Search for the cell housing the specified text and yield its [X, Y] center coordinate. 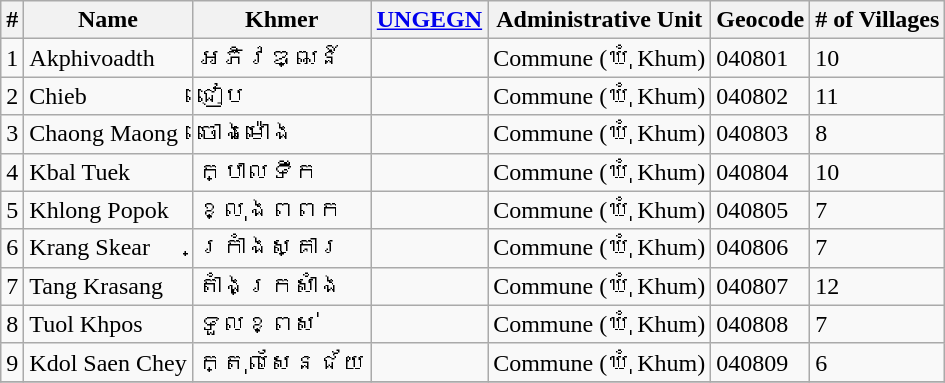
ក្តុលសែនជ័យ [282, 362]
Name [108, 20]
អភិវឌ្ឍន៍ [282, 58]
# of Villages [878, 20]
040807 [760, 286]
040808 [760, 324]
ក្រាំងស្គារ [282, 248]
040809 [760, 362]
Administrative Unit [600, 20]
Khmer [282, 20]
040805 [760, 210]
Chaong Maong [108, 134]
1 [12, 58]
4 [12, 172]
Akphivoadth [108, 58]
Tang Krasang [108, 286]
040802 [760, 96]
040801 [760, 58]
Geocode [760, 20]
ទួលខ្ពស់ [282, 324]
តាំងក្រសាំង [282, 286]
UNGEGN [429, 20]
Tuol Khpos [108, 324]
ខ្លុងពពក [282, 210]
Chieb [108, 96]
# [12, 20]
Kdol Saen Chey [108, 362]
040804 [760, 172]
5 [12, 210]
9 [12, 362]
12 [878, 286]
Kbal Tuek [108, 172]
040803 [760, 134]
Khlong Popok [108, 210]
Krang Skear [108, 248]
040806 [760, 248]
3 [12, 134]
ជៀប [282, 96]
2 [12, 96]
ក្បាលទឹក [282, 172]
11 [878, 96]
ចោងម៉ោង [282, 134]
